Locate the cell with the specified text and output its [X, Y] center coordinate. 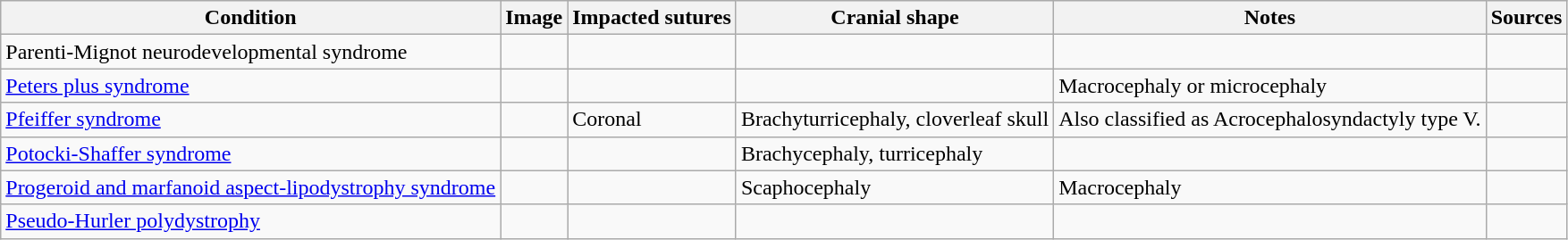
Also classified as Acrocephalosyndactyly type V. [1269, 120]
Sources [1527, 18]
Pfeiffer syndrome [250, 120]
Condition [250, 18]
Scaphocephaly [894, 187]
Brachyturricephaly, cloverleaf skull [894, 120]
Cranial shape [894, 18]
Notes [1269, 18]
Brachycephaly, turricephaly [894, 153]
Macrocephaly or microcephaly [1269, 86]
Progeroid and marfanoid aspect-lipodystrophy syndrome [250, 187]
Peters plus syndrome [250, 86]
Impacted sutures [653, 18]
Image [535, 18]
Macrocephaly [1269, 187]
Potocki-Shaffer syndrome [250, 153]
Coronal [653, 120]
Parenti-Mignot neurodevelopmental syndrome [250, 52]
Pseudo-Hurler polydystrophy [250, 221]
